Scan for the cell matching the given text and deliver its [x, y] coordinate at center. 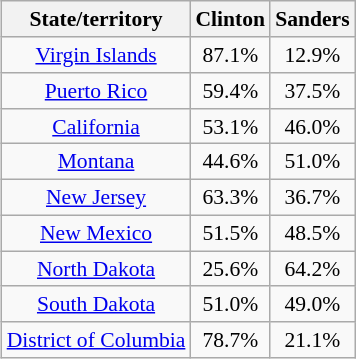
Virgin Islands [96, 55]
37.5% [312, 91]
63.3% [230, 197]
44.6% [230, 162]
New Jersey [96, 197]
Montana [96, 162]
California [96, 126]
78.7% [230, 340]
87.1% [230, 55]
State/territory [96, 19]
North Dakota [96, 269]
49.0% [312, 304]
District of Columbia [96, 340]
48.5% [312, 233]
53.1% [230, 126]
Puerto Rico [96, 91]
51.5% [230, 233]
Clinton [230, 19]
South Dakota [96, 304]
Sanders [312, 19]
21.1% [312, 340]
59.4% [230, 91]
12.9% [312, 55]
64.2% [312, 269]
36.7% [312, 197]
New Mexico [96, 233]
46.0% [312, 126]
25.6% [230, 269]
